Capture the cell that displays the provided text and extract its (X, Y) central coordinate. 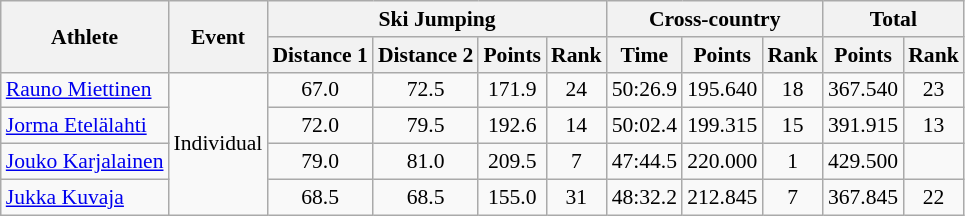
67.0 (320, 90)
79.5 (426, 126)
155.0 (512, 197)
212.845 (722, 197)
199.315 (722, 126)
Jukka Kuvaja (85, 197)
195.640 (722, 90)
192.6 (512, 126)
72.5 (426, 90)
50:02.4 (644, 126)
Total (894, 19)
367.540 (863, 90)
1 (792, 162)
24 (576, 90)
Athlete (85, 36)
Jouko Karjalainen (85, 162)
Distance 2 (426, 55)
15 (792, 126)
Jorma Etelälahti (85, 126)
220.000 (722, 162)
72.0 (320, 126)
Cross-country (715, 19)
22 (934, 197)
367.845 (863, 197)
23 (934, 90)
Distance 1 (320, 55)
171.9 (512, 90)
Individual (218, 143)
81.0 (426, 162)
13 (934, 126)
Event (218, 36)
14 (576, 126)
Time (644, 55)
Ski Jumping (436, 19)
391.915 (863, 126)
50:26.9 (644, 90)
Rauno Miettinen (85, 90)
48:32.2 (644, 197)
18 (792, 90)
47:44.5 (644, 162)
429.500 (863, 162)
31 (576, 197)
79.0 (320, 162)
209.5 (512, 162)
